Find where the given text appears and provide that cell's center as [X, Y] coordinate. 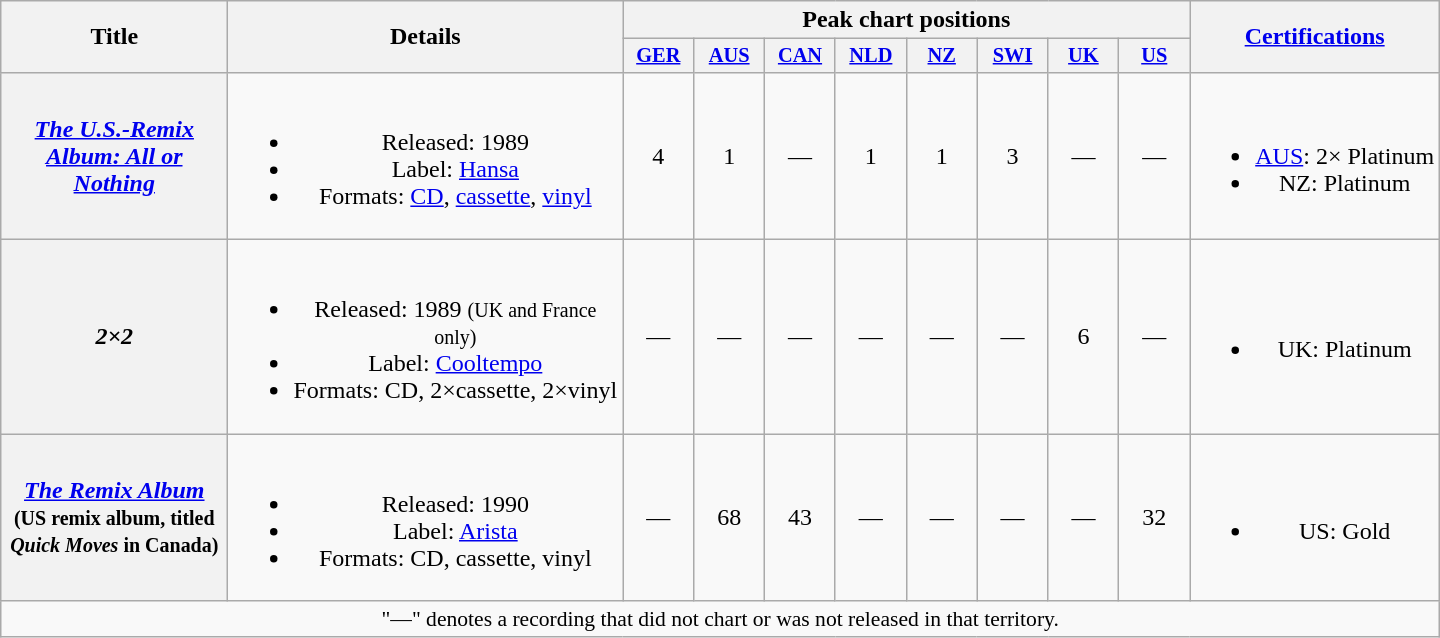
"—" denotes a recording that did not chart or was not released in that territory. [720, 619]
AUS: 2× PlatinumNZ: Platinum [1315, 156]
US: Gold [1315, 518]
Certifications [1315, 37]
NZ [942, 56]
GER [658, 56]
32 [1154, 518]
SWI [1012, 56]
UK: Platinum [1315, 337]
Title [114, 37]
NLD [870, 56]
6 [1084, 337]
AUS [730, 56]
Released: 1989 (UK and France only)Label: CooltempoFormats: CD, 2×cassette, 2×vinyl [426, 337]
68 [730, 518]
43 [800, 518]
The U.S.-Remix Album: All or Nothing [114, 156]
3 [1012, 156]
Released: 1989Label: HansaFormats: CD, cassette, vinyl [426, 156]
The Remix Album (US remix album, titled Quick Moves in Canada) [114, 518]
4 [658, 156]
UK [1084, 56]
Released: 1990Label: AristaFormats: CD, cassette, vinyl [426, 518]
Details [426, 37]
Peak chart positions [906, 20]
CAN [800, 56]
2×2 [114, 337]
US [1154, 56]
